Scan for the cell matching the given text and deliver its [x, y] coordinate at center. 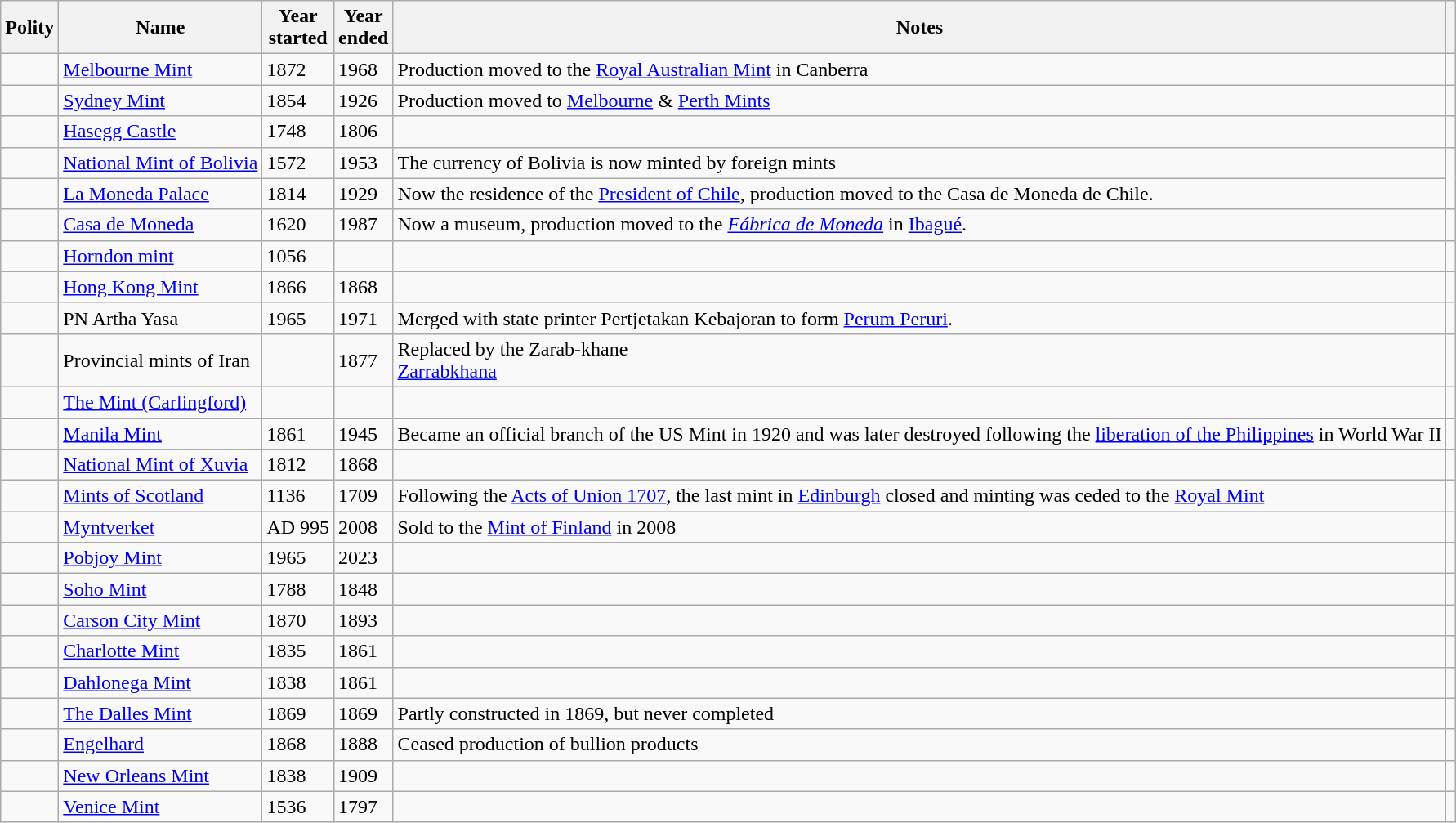
1877 [364, 360]
Dahlonega Mint [160, 682]
Melbourne Mint [160, 69]
1929 [364, 194]
Pobjoy Mint [160, 558]
1748 [298, 132]
Now a museum, production moved to the Fábrica de Moneda in Ibagué. [920, 225]
Yearended [364, 28]
1812 [298, 465]
Notes [920, 28]
1709 [364, 496]
The currency of Bolivia is now minted by foreign mints [920, 163]
1056 [298, 256]
La Moneda Palace [160, 194]
Carson City Mint [160, 620]
Name [160, 28]
Charlotte Mint [160, 651]
1572 [298, 163]
1870 [298, 620]
Merged with state printer Pertjetakan Kebajoran to form Perum Peruri. [920, 318]
Hasegg Castle [160, 132]
1848 [364, 589]
1971 [364, 318]
Horndon mint [160, 256]
Production moved to the Royal Australian Mint in Canberra [920, 69]
1893 [364, 620]
1835 [298, 651]
2023 [364, 558]
National Mint of Bolivia [160, 163]
Engelhard [160, 745]
Sydney Mint [160, 101]
New Orleans Mint [160, 776]
1806 [364, 132]
Venice Mint [160, 807]
Replaced by the Zarab-khaneZarrabkhana [920, 360]
Provincial mints of Iran [160, 360]
1536 [298, 807]
1888 [364, 745]
1945 [364, 434]
1987 [364, 225]
The Mint (Carlingford) [160, 402]
Partly constructed in 1869, but never completed [920, 713]
The Dalles Mint [160, 713]
Soho Mint [160, 589]
Following the Acts of Union 1707, the last mint in Edinburgh closed and minting was ceded to the Royal Mint [920, 496]
National Mint of Xuvia [160, 465]
1909 [364, 776]
1788 [298, 589]
AD 995 [298, 527]
1968 [364, 69]
1953 [364, 163]
Hong Kong Mint [160, 287]
2008 [364, 527]
Became an official branch of the US Mint in 1920 and was later destroyed following the liberation of the Philippines in World War II [920, 434]
Ceased production of bullion products [920, 745]
Now the residence of the President of Chile, production moved to the Casa de Moneda de Chile. [920, 194]
Sold to the Mint of Finland in 2008 [920, 527]
1854 [298, 101]
PN Artha Yasa [160, 318]
Yearstarted [298, 28]
1866 [298, 287]
Casa de Moneda [160, 225]
1814 [298, 194]
1136 [298, 496]
1926 [364, 101]
Manila Mint [160, 434]
Production moved to Melbourne & Perth Mints [920, 101]
Polity [29, 28]
Mints of Scotland [160, 496]
Myntverket [160, 527]
1797 [364, 807]
1872 [298, 69]
1620 [298, 225]
